For the text-containing cell, return its midpoint in [X, Y] coordinate format. 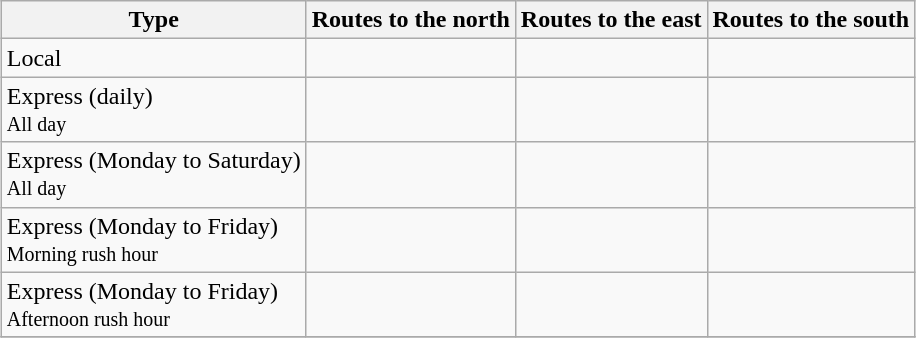
Local [154, 58]
Express (Monday to Saturday)All day [154, 174]
Express (Monday to Friday)Afternoon rush hour [154, 304]
Express (Monday to Friday)Morning rush hour [154, 240]
Routes to the north [410, 20]
Routes to the east [611, 20]
Routes to the south [811, 20]
Type [154, 20]
Express (daily)All day [154, 110]
